Search for the cell housing the specified text and yield its [X, Y] center coordinate. 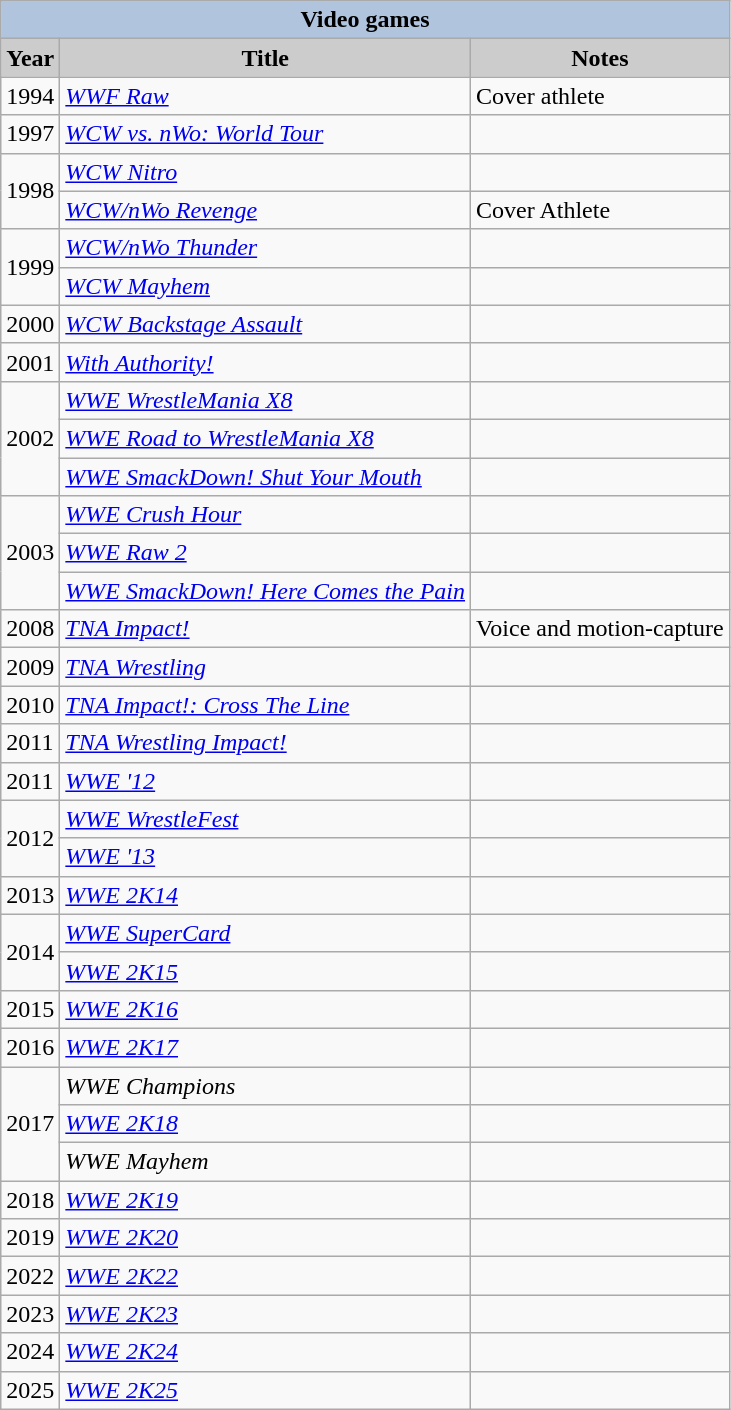
1998 [30, 191]
2016 [30, 1047]
2003 [30, 553]
With Authority! [266, 362]
WWE SmackDown! Shut Your Mouth [266, 477]
2019 [30, 1238]
Title [266, 58]
2023 [30, 1314]
WCW Backstage Assault [266, 324]
2018 [30, 1200]
2000 [30, 324]
WWE Raw 2 [266, 553]
1999 [30, 267]
WWE SuperCard [266, 933]
WWE 2K19 [266, 1200]
2025 [30, 1390]
Cover Athlete [600, 210]
TNA Wrestling Impact! [266, 743]
WCW/nWo Revenge [266, 210]
2008 [30, 629]
Cover athlete [600, 96]
TNA Impact! [266, 629]
WWE WrestleMania X8 [266, 400]
WWE 2K18 [266, 1124]
WWE 2K16 [266, 1009]
WWE 2K23 [266, 1314]
WCW vs. nWo: World Tour [266, 134]
TNA Impact!: Cross The Line [266, 705]
WWE Mayhem [266, 1162]
TNA Wrestling [266, 667]
Video games [365, 20]
WCW Nitro [266, 172]
WCW Mayhem [266, 286]
WWF Raw [266, 96]
WWE '12 [266, 781]
2022 [30, 1276]
WWE Crush Hour [266, 515]
Year [30, 58]
WWE 2K14 [266, 895]
2010 [30, 705]
WWE Champions [266, 1085]
WWE 2K15 [266, 971]
1994 [30, 96]
WWE 2K17 [266, 1047]
Notes [600, 58]
WWE 2K20 [266, 1238]
WWE 2K24 [266, 1352]
2012 [30, 838]
2009 [30, 667]
WWE 2K25 [266, 1390]
WWE SmackDown! Here Comes the Pain [266, 591]
WWE Road to WrestleMania X8 [266, 438]
WWE WrestleFest [266, 819]
2024 [30, 1352]
2017 [30, 1123]
2015 [30, 1009]
WCW/nWo Thunder [266, 248]
2001 [30, 362]
2014 [30, 952]
1997 [30, 134]
Voice and motion-capture [600, 629]
WWE 2K22 [266, 1276]
WWE '13 [266, 857]
2002 [30, 438]
2013 [30, 895]
